Search for the cell housing the specified text and yield its [x, y] center coordinate. 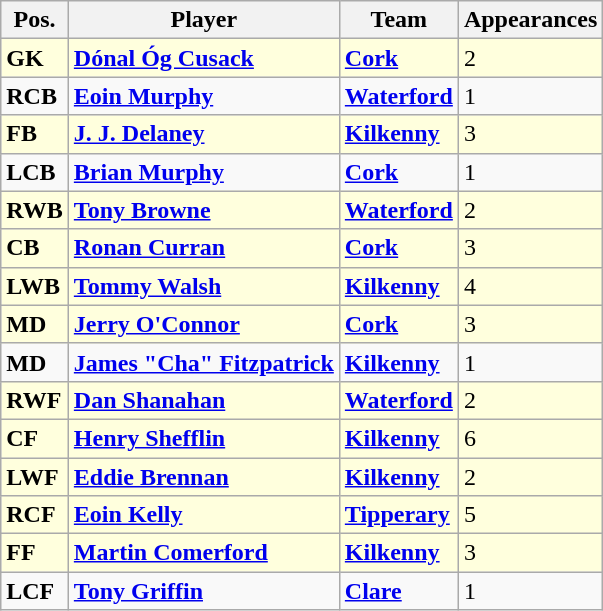
RCF [35, 515]
Martin Comerford [204, 553]
6 [530, 438]
Player [204, 20]
Pos. [35, 20]
LWB [35, 286]
RWB [35, 210]
Tipperary [398, 515]
Tony Griffin [204, 591]
CB [35, 248]
Tommy Walsh [204, 286]
Appearances [530, 20]
Eoin Kelly [204, 515]
J. J. Delaney [204, 134]
Jerry O'Connor [204, 324]
Henry Shefflin [204, 438]
Brian Murphy [204, 172]
Eddie Brennan [204, 477]
CF [35, 438]
FB [35, 134]
Tony Browne [204, 210]
5 [530, 515]
LWF [35, 477]
GK [35, 58]
RCB [35, 96]
4 [530, 286]
Ronan Curran [204, 248]
LCF [35, 591]
Dónal Óg Cusack [204, 58]
RWF [35, 400]
Clare [398, 591]
Team [398, 20]
LCB [35, 172]
Dan Shanahan [204, 400]
FF [35, 553]
Eoin Murphy [204, 96]
James "Cha" Fitzpatrick [204, 362]
